Return the (x, y) coordinate for the center point of the cell that contains the specified text.  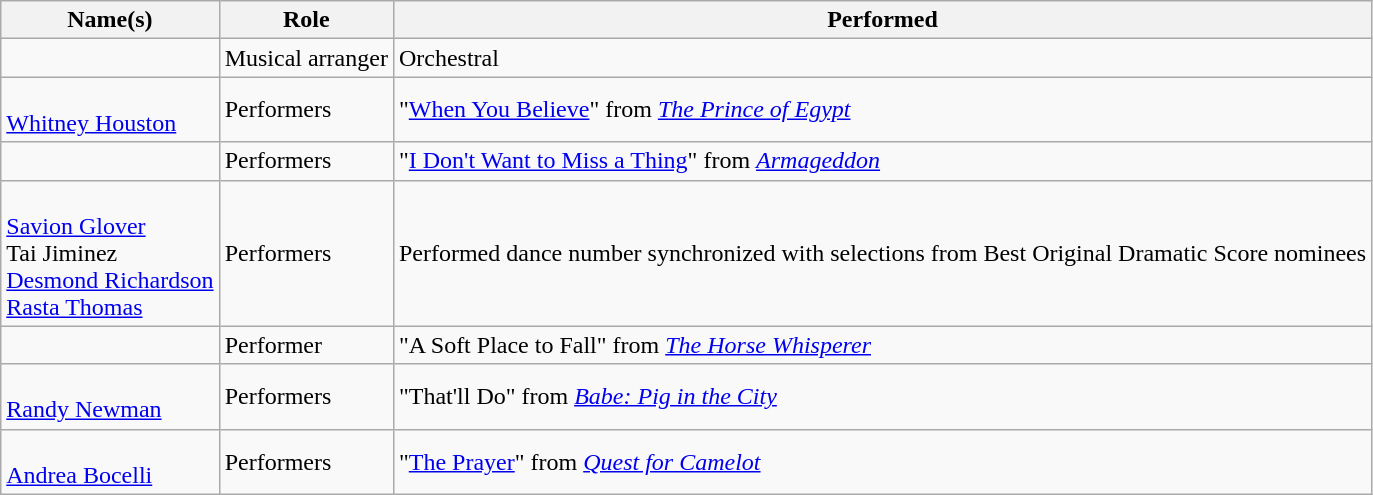
Randy Newman (110, 396)
Performed dance number synchronized with selections from Best Original Dramatic Score nominees (882, 253)
Savion GloverTai JiminezDesmond RichardsonRasta Thomas (110, 253)
Role (306, 20)
Whitney Houston (110, 110)
Performer (306, 345)
Performed (882, 20)
Musical arranger (306, 58)
"The Prayer" from Quest for Camelot (882, 462)
"A Soft Place to Fall" from The Horse Whisperer (882, 345)
"I Don't Want to Miss a Thing" from Armageddon (882, 161)
Name(s) (110, 20)
"That'll Do" from Babe: Pig in the City (882, 396)
Andrea Bocelli (110, 462)
"When You Believe" from The Prince of Egypt (882, 110)
Orchestral (882, 58)
